Extract the [X, Y] coordinate from the center of the cell holding the provided text.  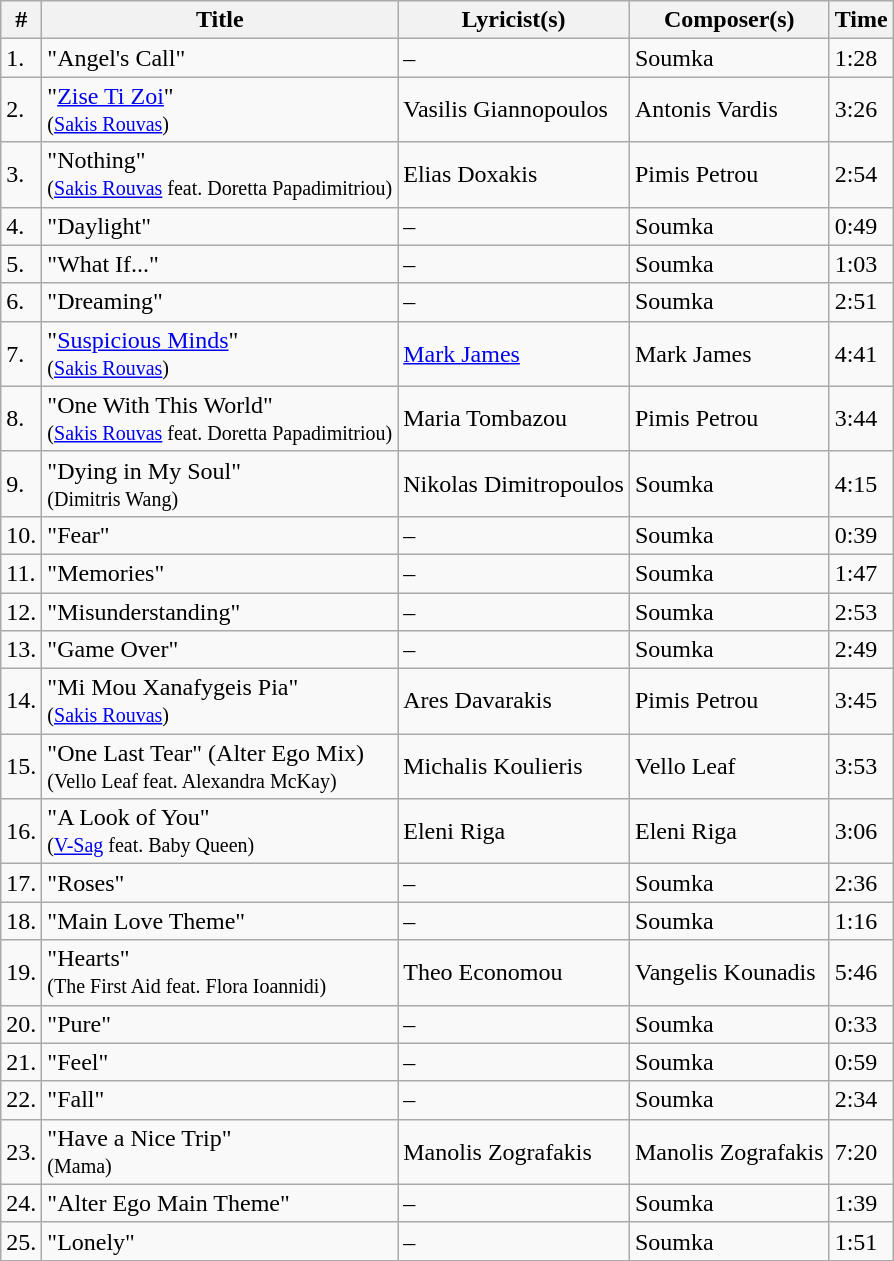
3:26 [861, 110]
Nikolas Dimitropoulos [514, 484]
Lyricist(s) [514, 20]
"Angel's Call" [220, 58]
Antonis Vardis [729, 110]
19. [22, 972]
"Misunderstanding" [220, 611]
"Nothing"(Sakis Rouvas feat. Doretta Papadimitriou) [220, 174]
"Zise Ti Zoi"(Sakis Rouvas) [220, 110]
2:54 [861, 174]
"Fall" [220, 1100]
10. [22, 535]
Vangelis Kounadis [729, 972]
20. [22, 1024]
"Lonely" [220, 1241]
"Roses" [220, 883]
16. [22, 832]
9. [22, 484]
Ares Davarakis [514, 702]
0:33 [861, 1024]
"Pure" [220, 1024]
13. [22, 650]
2:53 [861, 611]
4:41 [861, 354]
11. [22, 573]
6. [22, 302]
1:47 [861, 573]
"Main Love Theme" [220, 921]
2:34 [861, 1100]
2:36 [861, 883]
"Have a Nice Trip"(Mama) [220, 1152]
Time [861, 20]
"Memories" [220, 573]
"A Look of You"(V-Sag feat. Baby Queen) [220, 832]
"Hearts"(The First Aid feat. Flora Ioannidi) [220, 972]
3:06 [861, 832]
5. [22, 264]
18. [22, 921]
0:59 [861, 1062]
Michalis Koulieris [514, 766]
15. [22, 766]
"Game Over" [220, 650]
7. [22, 354]
23. [22, 1152]
4:15 [861, 484]
0:39 [861, 535]
1:51 [861, 1241]
"Fear" [220, 535]
1:39 [861, 1203]
"One Last Tear" (Alter Ego Mix)(Vello Leaf feat. Alexandra McKay) [220, 766]
12. [22, 611]
4. [22, 226]
Composer(s) [729, 20]
17. [22, 883]
"What If..." [220, 264]
2:51 [861, 302]
Theo Economou [514, 972]
3:53 [861, 766]
2. [22, 110]
Vello Leaf [729, 766]
22. [22, 1100]
"Dying in My Soul"(Dimitris Wang) [220, 484]
3. [22, 174]
3:45 [861, 702]
7:20 [861, 1152]
"Dreaming" [220, 302]
1. [22, 58]
Maria Tombazou [514, 418]
25. [22, 1241]
5:46 [861, 972]
2:49 [861, 650]
14. [22, 702]
1:03 [861, 264]
21. [22, 1062]
"Feel" [220, 1062]
Title [220, 20]
24. [22, 1203]
1:28 [861, 58]
"Daylight" [220, 226]
Elias Doxakis [514, 174]
# [22, 20]
"Suspicious Minds"(Sakis Rouvas) [220, 354]
8. [22, 418]
0:49 [861, 226]
"One With This World"(Sakis Rouvas feat. Doretta Papadimitriou) [220, 418]
Vasilis Giannopoulos [514, 110]
"Mi Mou Xanafygeis Pia"(Sakis Rouvas) [220, 702]
"Alter Ego Main Theme" [220, 1203]
3:44 [861, 418]
1:16 [861, 921]
